Output the (x, y) coordinate of the center of the cell containing the given text.  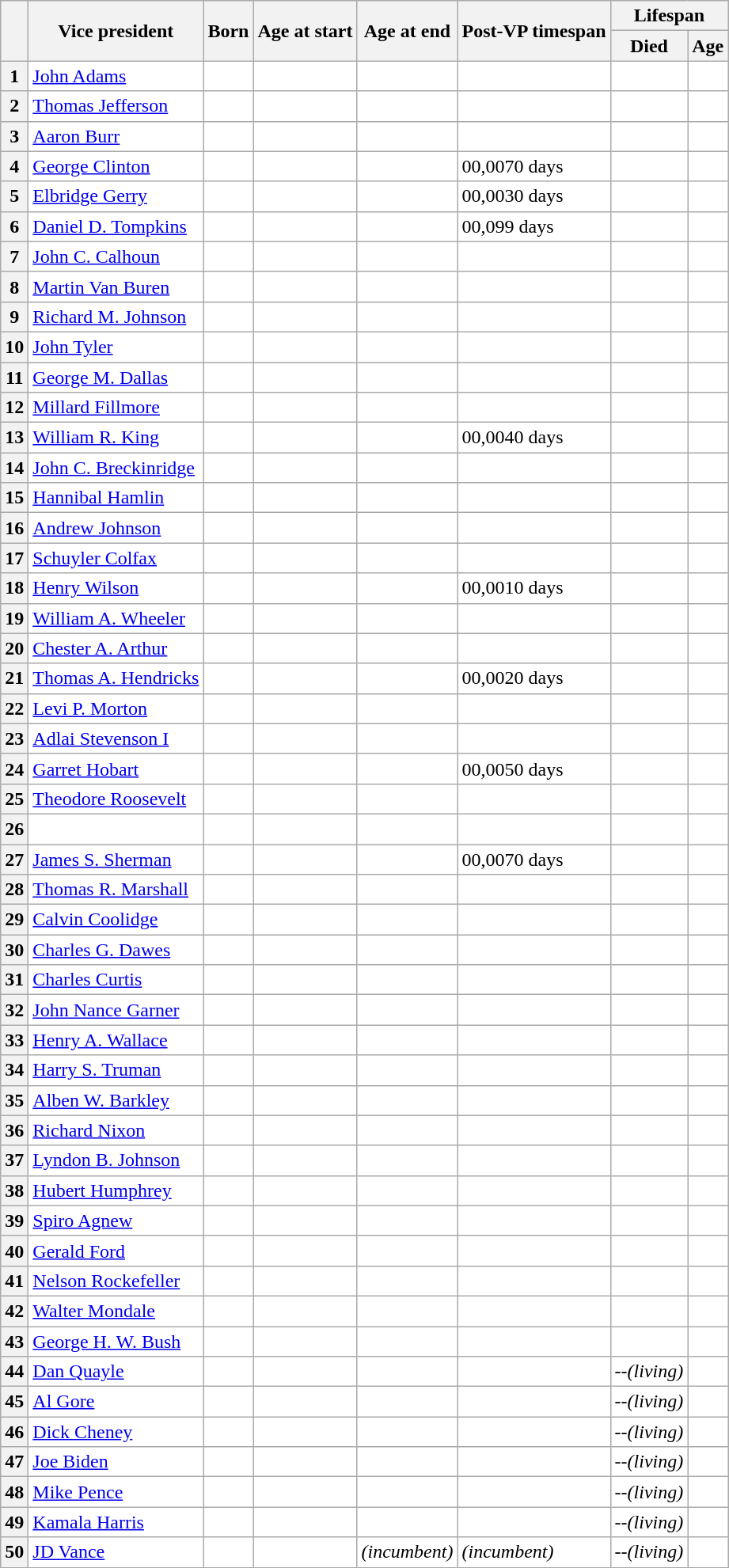
4 (14, 166)
Kamala Harris (116, 1522)
John Tyler (116, 347)
Age at start (306, 31)
1 (14, 76)
5 (14, 196)
13 (14, 438)
15 (14, 498)
Age (708, 46)
29 (14, 920)
44 (14, 1372)
Thomas A. Hendricks (116, 678)
8 (14, 287)
Calvin Coolidge (116, 920)
Richard M. Johnson (116, 317)
12 (14, 408)
Charles Curtis (116, 980)
38 (14, 1190)
Adlai Stevenson I (116, 738)
William A. Wheeler (116, 618)
Henry A. Wallace (116, 1040)
Spiro Agnew (116, 1221)
47 (14, 1462)
Nelson Rockefeller (116, 1281)
John C. Calhoun (116, 256)
Died (649, 46)
21 (14, 678)
46 (14, 1432)
Daniel D. Tompkins (116, 226)
34 (14, 1070)
Chester A. Arthur (116, 648)
00,0050 days (533, 769)
00,0020 days (533, 678)
Thomas Jefferson (116, 106)
Charles G. Dawes (116, 950)
Harry S. Truman (116, 1070)
John Adams (116, 76)
26 (14, 829)
Lyndon B. Johnson (116, 1160)
Thomas R. Marshall (116, 890)
24 (14, 769)
45 (14, 1402)
3 (14, 136)
7 (14, 256)
Andrew Johnson (116, 528)
14 (14, 468)
Henry Wilson (116, 588)
00,0010 days (533, 588)
Martin Van Buren (116, 287)
JD Vance (116, 1552)
22 (14, 708)
00,099 days (533, 226)
25 (14, 799)
18 (14, 588)
19 (14, 618)
John Nance Garner (116, 1010)
33 (14, 1040)
Walter Mondale (116, 1311)
10 (14, 347)
George Clinton (116, 166)
Gerald Ford (116, 1251)
31 (14, 980)
Dan Quayle (116, 1372)
30 (14, 950)
Post-VP timespan (533, 31)
20 (14, 648)
William R. King (116, 438)
Aaron Burr (116, 136)
George H. W. Bush (116, 1342)
00,0030 days (533, 196)
39 (14, 1221)
Schuyler Colfax (116, 558)
James S. Sherman (116, 859)
28 (14, 890)
Born (228, 31)
Alben W. Barkley (116, 1100)
Theodore Roosevelt (116, 799)
43 (14, 1342)
Levi P. Morton (116, 708)
Mike Pence (116, 1492)
27 (14, 859)
Lifespan (670, 16)
50 (14, 1552)
35 (14, 1100)
32 (14, 1010)
Vice president (116, 31)
00,0040 days (533, 438)
George M. Dallas (116, 378)
Dick Cheney (116, 1432)
2 (14, 106)
Millard Fillmore (116, 408)
Age at end (407, 31)
42 (14, 1311)
Richard Nixon (116, 1130)
23 (14, 738)
40 (14, 1251)
11 (14, 378)
Garret Hobart (116, 769)
17 (14, 558)
Joe Biden (116, 1462)
6 (14, 226)
36 (14, 1130)
16 (14, 528)
37 (14, 1160)
49 (14, 1522)
48 (14, 1492)
Hannibal Hamlin (116, 498)
John C. Breckinridge (116, 468)
Al Gore (116, 1402)
Elbridge Gerry (116, 196)
9 (14, 317)
Hubert Humphrey (116, 1190)
41 (14, 1281)
